Output the (x, y) coordinate of the center of the cell containing the given text.  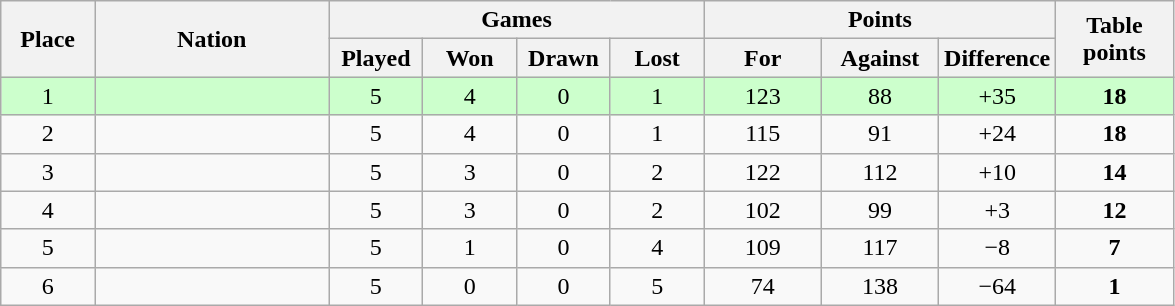
Place (48, 39)
Lost (657, 58)
109 (762, 248)
−8 (998, 248)
Against (880, 58)
+3 (998, 210)
6 (48, 286)
14 (1114, 172)
−64 (998, 286)
112 (880, 172)
For (762, 58)
74 (762, 286)
Drawn (564, 58)
88 (880, 96)
123 (762, 96)
Won (470, 58)
102 (762, 210)
Tablepoints (1114, 39)
Played (376, 58)
117 (880, 248)
122 (762, 172)
+35 (998, 96)
7 (1114, 248)
Games (516, 20)
+24 (998, 134)
12 (1114, 210)
+10 (998, 172)
Difference (998, 58)
99 (880, 210)
138 (880, 286)
Points (880, 20)
115 (762, 134)
91 (880, 134)
Nation (212, 39)
